Identify which cell holds the provided text, then report its [X, Y] central coordinate. 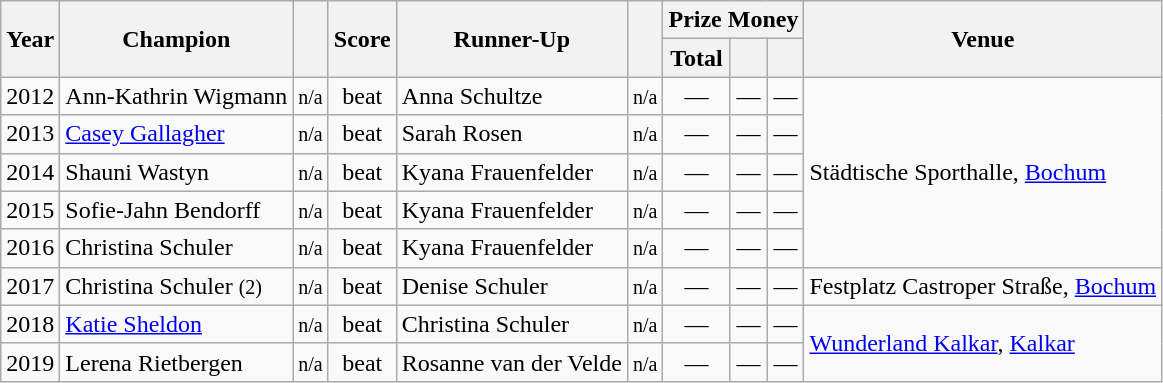
2019 [30, 362]
Rosanne van der Velde [512, 362]
Städtische Sporthalle, Bochum [983, 172]
2012 [30, 96]
Prize Money [734, 20]
Total [696, 58]
Casey Gallagher [176, 134]
Year [30, 39]
Wunderland Kalkar, Kalkar [983, 343]
2017 [30, 286]
Sarah Rosen [512, 134]
Anna Schultze [512, 96]
2015 [30, 210]
Katie Sheldon [176, 324]
Christina Schuler (2) [176, 286]
Shauni Wastyn [176, 172]
2013 [30, 134]
Champion [176, 39]
Score [362, 39]
Runner-Up [512, 39]
Ann-Kathrin Wigmann [176, 96]
Denise Schuler [512, 286]
2016 [30, 248]
Venue [983, 39]
2018 [30, 324]
Lerena Rietbergen [176, 362]
Festplatz Castroper Straße, Bochum [983, 286]
Sofie-Jahn Bendorff [176, 210]
2014 [30, 172]
